Output the (x, y) coordinate of the center of the cell containing the given text.  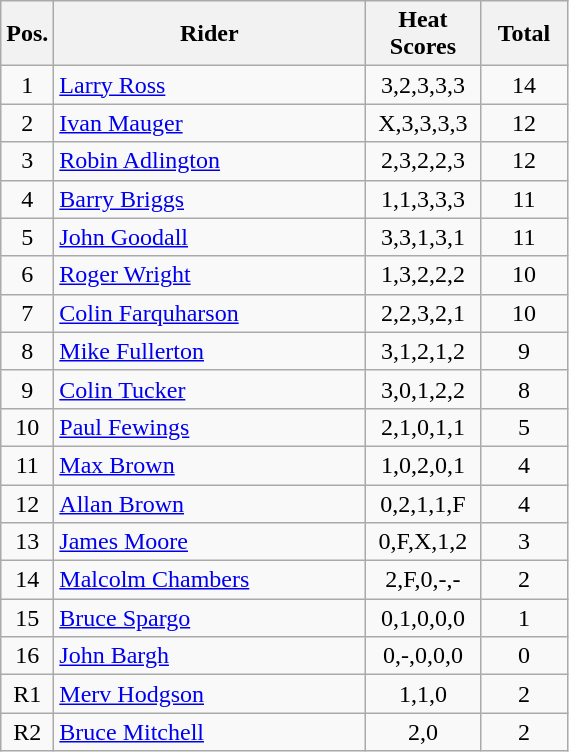
3,1,2,1,2 (423, 351)
Roger Wright (210, 275)
John Bargh (210, 656)
1,1,3,3,3 (423, 199)
Larry Ross (210, 85)
Allan Brown (210, 503)
0,-,0,0,0 (423, 656)
2,2,3,2,1 (423, 313)
Colin Tucker (210, 389)
Barry Briggs (210, 199)
0,1,0,0,0 (423, 618)
1,3,2,2,2 (423, 275)
Max Brown (210, 465)
Malcolm Chambers (210, 580)
0 (524, 656)
13 (28, 542)
Rider (210, 34)
X,3,3,3,3 (423, 123)
Colin Farquharson (210, 313)
Ivan Mauger (210, 123)
0,2,1,1,F (423, 503)
1,1,0 (423, 694)
15 (28, 618)
James Moore (210, 542)
7 (28, 313)
Total (524, 34)
3,3,1,3,1 (423, 237)
R1 (28, 694)
Merv Hodgson (210, 694)
6 (28, 275)
Mike Fullerton (210, 351)
1,0,2,0,1 (423, 465)
Paul Fewings (210, 427)
Bruce Mitchell (210, 732)
3,0,1,2,2 (423, 389)
John Goodall (210, 237)
0,F,X,1,2 (423, 542)
2,3,2,2,3 (423, 161)
2,F,0,-,- (423, 580)
3,2,3,3,3 (423, 85)
Heat Scores (423, 34)
Bruce Spargo (210, 618)
R2 (28, 732)
2,1,0,1,1 (423, 427)
2,0 (423, 732)
Pos. (28, 34)
Robin Adlington (210, 161)
16 (28, 656)
